Find where the given text appears and provide that cell's center as [X, Y] coordinate. 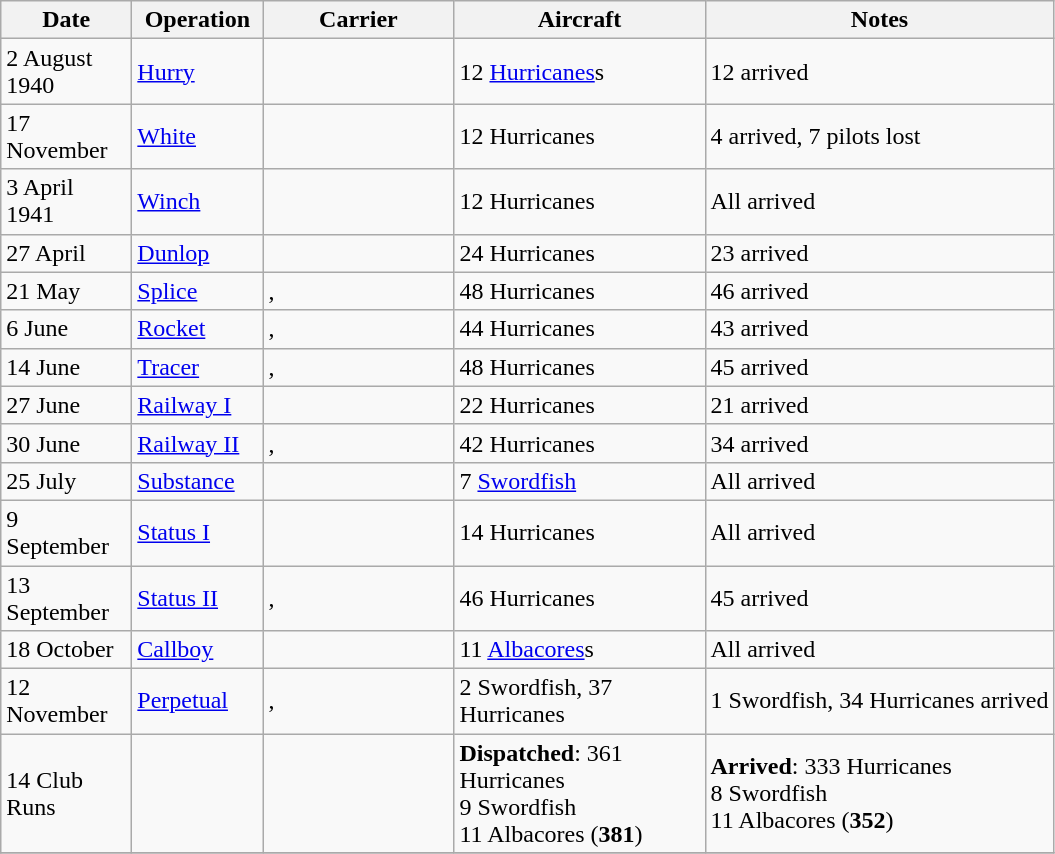
Arrived: 333 Hurricanes8 Swordfish11 Albacores (352) [880, 794]
6 June [66, 329]
Railway II [198, 443]
25 July [66, 481]
24 Hurricanes [580, 253]
Perpetual [198, 702]
43 arrived [880, 329]
34 arrived [880, 443]
Notes [880, 20]
Status I [198, 532]
Carrier [358, 20]
Substance [198, 481]
46 arrived [880, 291]
Splice [198, 291]
13 September [66, 598]
11 Albacoress [580, 650]
Date [66, 20]
21 May [66, 291]
Aircraft [580, 20]
14 June [66, 367]
12 November [66, 702]
2 Swordfish, 37 Hurricanes [580, 702]
Hurry [198, 72]
7 Swordfish [580, 481]
Callboy [198, 650]
4 arrived, 7 pilots lost [880, 136]
12 Hurricaness [580, 72]
Winch [198, 202]
44 Hurricanes [580, 329]
Dunlop [198, 253]
Status II [198, 598]
9 September [66, 532]
30 June [66, 443]
27 April [66, 253]
Railway I [198, 405]
Dispatched: 361 Hurricanes9 Swordfish11 Albacores (381) [580, 794]
42 Hurricanes [580, 443]
23 arrived [880, 253]
Rocket [198, 329]
Operation [198, 20]
2 August 1940 [66, 72]
27 June [66, 405]
14 Hurricanes [580, 532]
46 Hurricanes [580, 598]
21 arrived [880, 405]
Tracer [198, 367]
White [198, 136]
3 April 1941 [66, 202]
12 arrived [880, 72]
17 November [66, 136]
18 October [66, 650]
14 Club Runs [66, 794]
22 Hurricanes [580, 405]
1 Swordfish, 34 Hurricanes arrived [880, 702]
